Find where the given text appears and provide that cell's center as [x, y] coordinate. 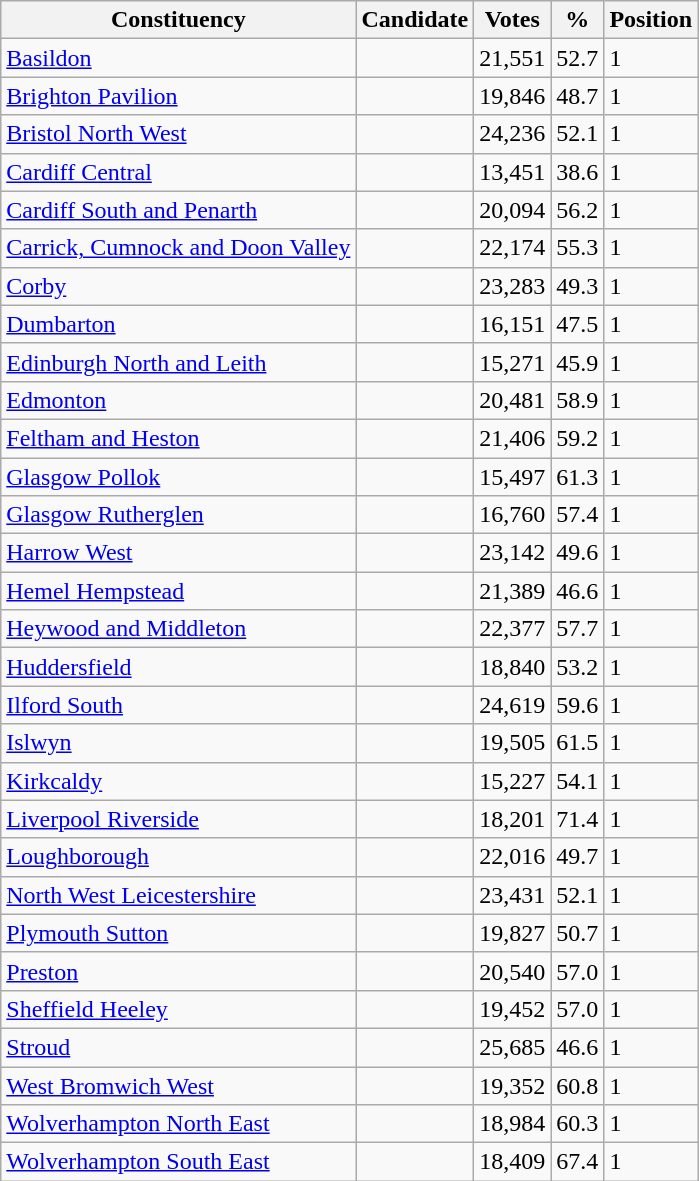
61.5 [578, 743]
19,827 [512, 933]
Glasgow Pollok [178, 477]
23,142 [512, 553]
Constituency [178, 20]
20,481 [512, 400]
21,551 [512, 58]
13,451 [512, 172]
57.4 [578, 515]
Loughborough [178, 857]
Hemel Hempstead [178, 591]
55.3 [578, 248]
60.3 [578, 1124]
Huddersfield [178, 667]
Bristol North West [178, 134]
Sheffield Heeley [178, 1009]
Position [651, 20]
Kirkcaldy [178, 781]
18,201 [512, 819]
22,016 [512, 857]
19,352 [512, 1085]
52.7 [578, 58]
18,984 [512, 1124]
20,540 [512, 971]
20,094 [512, 210]
25,685 [512, 1047]
Corby [178, 286]
57.7 [578, 629]
Islwyn [178, 743]
15,271 [512, 362]
15,497 [512, 477]
60.8 [578, 1085]
49.3 [578, 286]
Harrow West [178, 553]
50.7 [578, 933]
22,174 [512, 248]
24,236 [512, 134]
Liverpool Riverside [178, 819]
19,452 [512, 1009]
45.9 [578, 362]
22,377 [512, 629]
Edmonton [178, 400]
Edinburgh North and Leith [178, 362]
Basildon [178, 58]
16,151 [512, 324]
38.6 [578, 172]
53.2 [578, 667]
23,431 [512, 895]
24,619 [512, 705]
49.6 [578, 553]
49.7 [578, 857]
West Bromwich West [178, 1085]
71.4 [578, 819]
Plymouth Sutton [178, 933]
18,840 [512, 667]
Preston [178, 971]
47.5 [578, 324]
67.4 [578, 1162]
Glasgow Rutherglen [178, 515]
56.2 [578, 210]
21,389 [512, 591]
15,227 [512, 781]
Feltham and Heston [178, 438]
Stroud [178, 1047]
Heywood and Middleton [178, 629]
Votes [512, 20]
Dumbarton [178, 324]
Wolverhampton South East [178, 1162]
18,409 [512, 1162]
Ilford South [178, 705]
Cardiff Central [178, 172]
North West Leicestershire [178, 895]
Wolverhampton North East [178, 1124]
Carrick, Cumnock and Doon Valley [178, 248]
48.7 [578, 96]
23,283 [512, 286]
19,505 [512, 743]
59.6 [578, 705]
Cardiff South and Penarth [178, 210]
58.9 [578, 400]
61.3 [578, 477]
16,760 [512, 515]
59.2 [578, 438]
21,406 [512, 438]
19,846 [512, 96]
54.1 [578, 781]
Candidate [415, 20]
Brighton Pavilion [178, 96]
% [578, 20]
